Provide the (X, Y) coordinate of the cell's center where the given text is located.  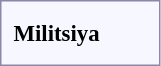
Militsiya (56, 33)
